Provide the (x, y) coordinate of the cell's center where the given text is located.  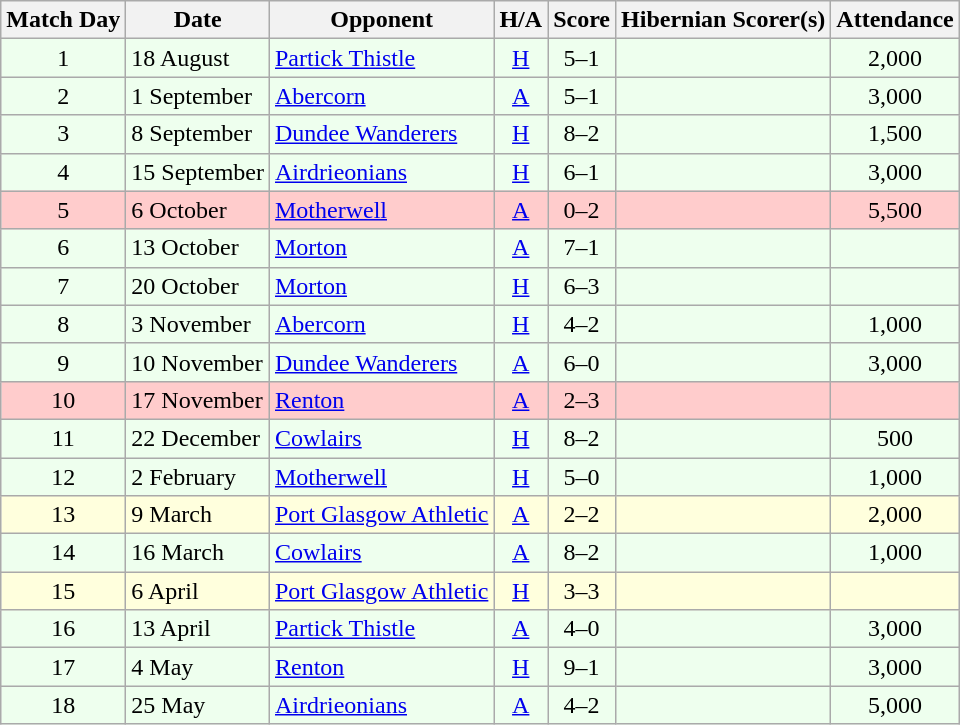
2–2 (582, 515)
1 September (198, 96)
15 (64, 591)
3 November (198, 324)
5,500 (895, 210)
6 April (198, 591)
2 February (198, 477)
6 (64, 248)
18 August (198, 58)
13 (64, 515)
17 (64, 667)
6–1 (582, 172)
13 April (198, 629)
18 (64, 705)
12 (64, 477)
9 (64, 362)
11 (64, 438)
6–0 (582, 362)
17 November (198, 400)
22 December (198, 438)
Date (198, 20)
3–3 (582, 591)
25 May (198, 705)
8 September (198, 134)
8 (64, 324)
H/A (521, 20)
1 (64, 58)
15 September (198, 172)
4 May (198, 667)
16 (64, 629)
7 (64, 286)
6–3 (582, 286)
20 October (198, 286)
14 (64, 553)
2 (64, 96)
Opponent (381, 20)
0–2 (582, 210)
9–1 (582, 667)
4 (64, 172)
7–1 (582, 248)
5–0 (582, 477)
500 (895, 438)
Match Day (64, 20)
1,500 (895, 134)
Score (582, 20)
4–0 (582, 629)
Hibernian Scorer(s) (724, 20)
6 October (198, 210)
10 (64, 400)
16 March (198, 553)
13 October (198, 248)
2–3 (582, 400)
3 (64, 134)
Attendance (895, 20)
5,000 (895, 705)
10 November (198, 362)
9 March (198, 515)
5 (64, 210)
